For the text-containing cell, return its midpoint in (X, Y) coordinate format. 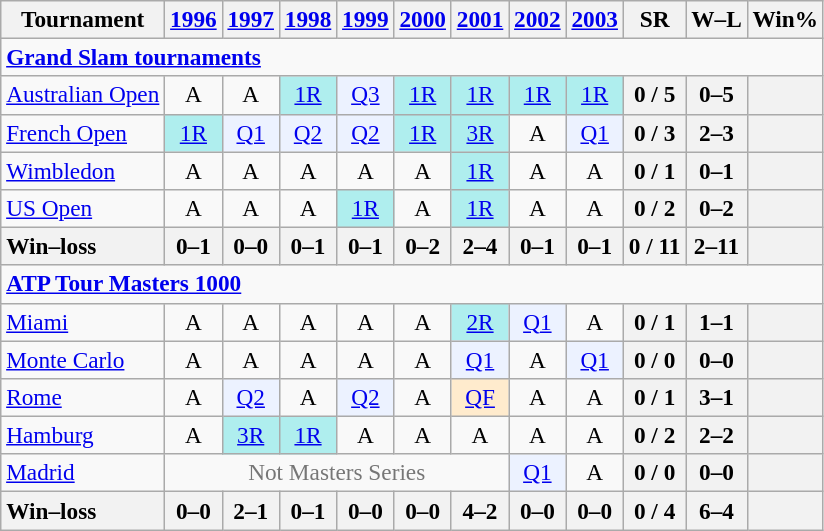
Q3 (366, 95)
0 / 3 (654, 133)
0–5 (716, 95)
2001 (480, 19)
Madrid (83, 473)
Rome (83, 397)
2–11 (716, 246)
3–1 (716, 397)
0 / 11 (654, 246)
2–1 (250, 510)
1997 (250, 19)
Hamburg (83, 435)
Win% (785, 19)
1998 (308, 19)
Monte Carlo (83, 359)
2–3 (716, 133)
2–2 (716, 435)
0 / 4 (654, 510)
Australian Open (83, 95)
US Open (83, 208)
2000 (422, 19)
2R (480, 322)
W–L (716, 19)
1996 (194, 19)
French Open (83, 133)
Grand Slam tournaments (412, 57)
ATP Tour Masters 1000 (412, 284)
2003 (594, 19)
SR (654, 19)
1999 (366, 19)
QF (480, 397)
2002 (538, 19)
Not Masters Series (337, 473)
Wimbledon (83, 170)
Tournament (83, 19)
4–2 (480, 510)
1–1 (716, 322)
0 / 5 (654, 95)
6–4 (716, 510)
2–4 (480, 246)
Miami (83, 322)
